Return the (x, y) coordinate for the center point of the cell that contains the specified text.  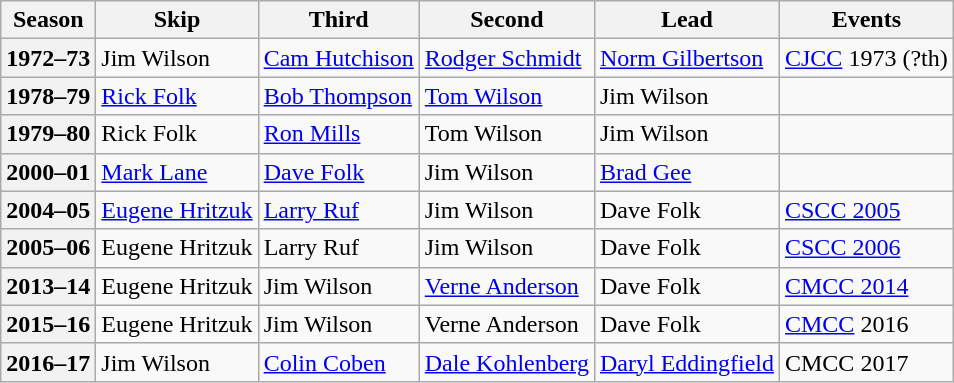
Events (866, 20)
Third (338, 20)
2000–01 (48, 172)
2015–16 (48, 324)
2004–05 (48, 210)
Bob Thompson (338, 96)
Season (48, 20)
CMCC 2017 (866, 362)
CMCC 2016 (866, 324)
1972–73 (48, 58)
Lead (686, 20)
CSCC 2005 (866, 210)
Skip (177, 20)
CMCC 2014 (866, 286)
CSCC 2006 (866, 248)
2005–06 (48, 248)
Dale Kohlenberg (506, 362)
Daryl Eddingfield (686, 362)
CJCC 1973 (?th) (866, 58)
Cam Hutchison (338, 58)
Brad Gee (686, 172)
2016–17 (48, 362)
1979–80 (48, 134)
2013–14 (48, 286)
Mark Lane (177, 172)
Rodger Schmidt (506, 58)
Norm Gilbertson (686, 58)
Colin Coben (338, 362)
Ron Mills (338, 134)
Second (506, 20)
1978–79 (48, 96)
